From the cell containing the given text, extract its center point as [x, y] coordinate. 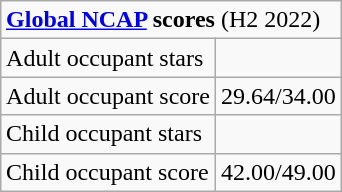
Child occupant score [108, 172]
Adult occupant score [108, 96]
42.00/49.00 [279, 172]
Global NCAP scores (H2 2022) [172, 20]
29.64/34.00 [279, 96]
Adult occupant stars [108, 58]
Child occupant stars [108, 134]
